Pinpoint the cell where the given text exists, returning its [X, Y] midpoint coordinate. 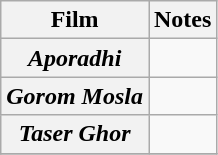
Taser Ghor [75, 134]
Notes [182, 20]
Gorom Mosla [75, 96]
Aporadhi [75, 58]
Film [75, 20]
